Determine the (x, y) coordinate at the center of the cell enclosing the given text.  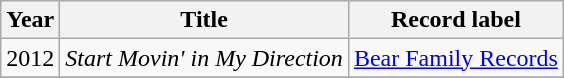
2012 (30, 58)
Title (204, 20)
Bear Family Records (456, 58)
Start Movin' in My Direction (204, 58)
Record label (456, 20)
Year (30, 20)
